Provide the (X, Y) coordinate of the cell's center where the given text is located.  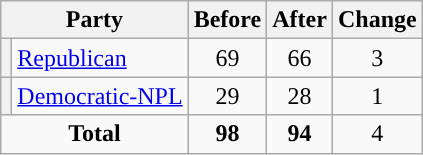
94 (300, 134)
After (300, 20)
Change (377, 20)
28 (300, 96)
4 (377, 134)
Party (94, 20)
Before (228, 20)
Democratic-NPL (100, 96)
69 (228, 58)
98 (228, 134)
1 (377, 96)
66 (300, 58)
Republican (100, 58)
3 (377, 58)
29 (228, 96)
Total (94, 134)
